Identify which cell holds the provided text, then report its (X, Y) central coordinate. 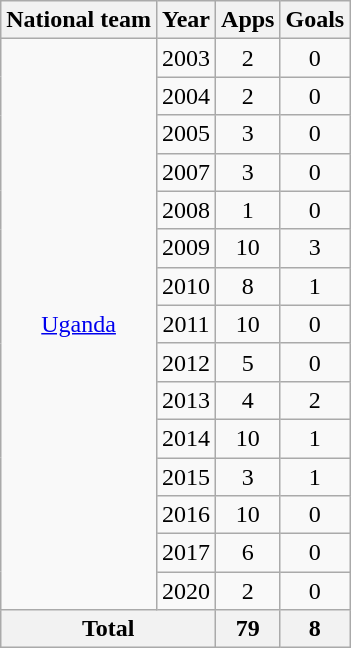
Apps (248, 20)
2020 (186, 591)
2005 (186, 134)
Year (186, 20)
2008 (186, 210)
5 (248, 362)
2015 (186, 477)
2014 (186, 438)
National team (79, 20)
Uganda (79, 324)
2012 (186, 362)
Goals (315, 20)
2010 (186, 286)
2013 (186, 400)
2003 (186, 58)
2007 (186, 172)
79 (248, 629)
2016 (186, 515)
2009 (186, 248)
6 (248, 553)
2011 (186, 324)
Total (108, 629)
2017 (186, 553)
4 (248, 400)
2004 (186, 96)
